Return (X, Y) of the center of cell containing provided text 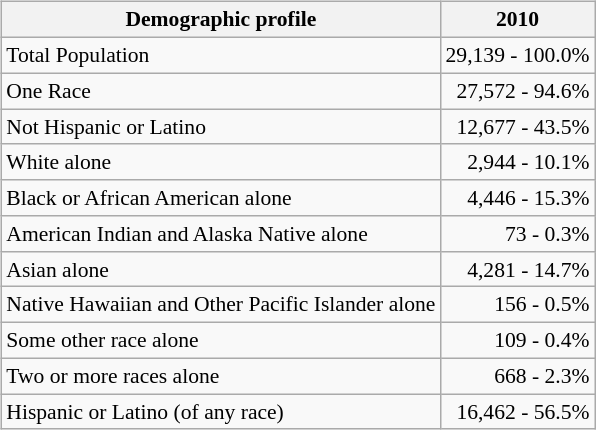
2,944 - 10.1% (518, 162)
Hispanic or Latino (of any race) (220, 412)
Total Population (220, 55)
73 - 0.3% (518, 234)
White alone (220, 162)
Asian alone (220, 269)
Demographic profile (220, 20)
2010 (518, 20)
One Race (220, 91)
Black or African American alone (220, 198)
668 - 2.3% (518, 376)
16,462 - 56.5% (518, 412)
Two or more races alone (220, 376)
29,139 - 100.0% (518, 55)
109 - 0.4% (518, 340)
4,446 - 15.3% (518, 198)
27,572 - 94.6% (518, 91)
Native Hawaiian and Other Pacific Islander alone (220, 305)
Some other race alone (220, 340)
Not Hispanic or Latino (220, 127)
American Indian and Alaska Native alone (220, 234)
4,281 - 14.7% (518, 269)
12,677 - 43.5% (518, 127)
156 - 0.5% (518, 305)
